Return [x, y] of the center of cell containing provided text 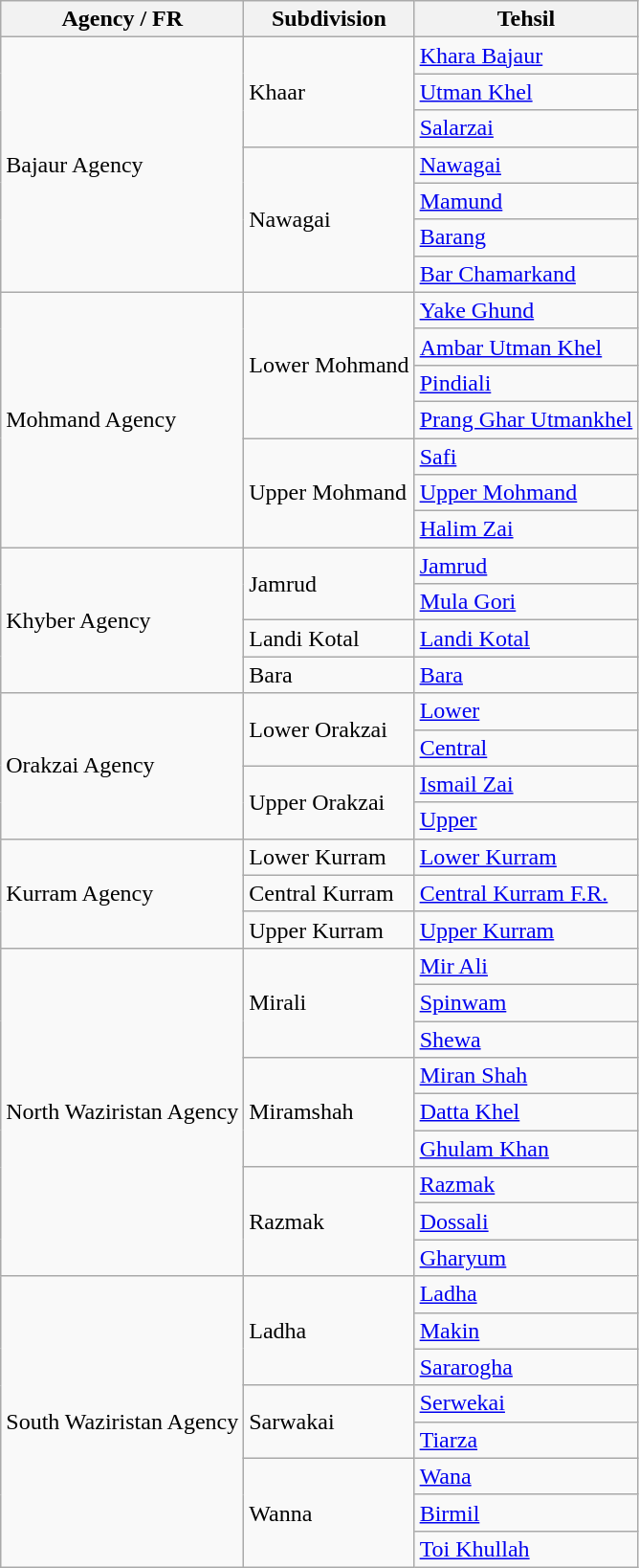
Birmil [526, 1512]
Kurram Agency [122, 893]
Orakzai Agency [122, 766]
Central [526, 748]
South Waziristan Agency [122, 1422]
Upper [526, 820]
Ambar Utman Khel [526, 347]
Mula Gori [526, 602]
Mir Ali [526, 966]
North Waziristan Agency [122, 1112]
Barang [526, 237]
Mamund [526, 201]
Tehsil [526, 19]
Shewa [526, 1039]
Agency / FR [122, 19]
Gharyum [526, 1258]
Ismail Zai [526, 784]
Mohmand Agency [122, 419]
Tiarza [526, 1440]
Central Kurram F.R. [526, 893]
Spinwam [526, 1002]
Halim Zai [526, 529]
Sarwakai [329, 1422]
Khaar [329, 92]
Bajaur Agency [122, 165]
Makin [526, 1331]
Serwekai [526, 1403]
Upper Orakzai [329, 802]
Lower [526, 711]
Mirali [329, 1002]
Pindiali [526, 383]
Subdivision [329, 19]
Salarzai [526, 128]
Khyber Agency [122, 620]
Bar Chamarkand [526, 274]
Wana [526, 1476]
Lower Mohmand [329, 365]
Ghulam Khan [526, 1149]
Prang Ghar Utmankhel [526, 419]
Lower Orakzai [329, 729]
Khara Bajaur [526, 56]
Miran Shah [526, 1076]
Sararogha [526, 1367]
Wanna [329, 1512]
Datta Khel [526, 1112]
Safi [526, 457]
Dossali [526, 1221]
Toi Khullah [526, 1549]
Central Kurram [329, 893]
Yake Ghund [526, 310]
Utman Khel [526, 92]
Miramshah [329, 1112]
